Locate the cell with the specified text and output its (x, y) center coordinate. 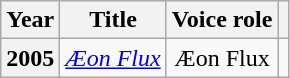
2005 (30, 58)
Voice role (222, 20)
Title (113, 20)
Year (30, 20)
